Pinpoint the cell where the given text exists, returning its [X, Y] midpoint coordinate. 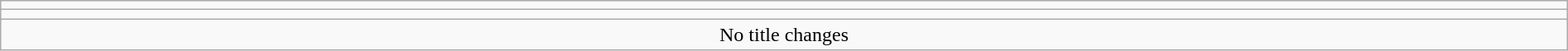
No title changes [784, 35]
